From the cell containing the given text, extract its center point as (X, Y) coordinate. 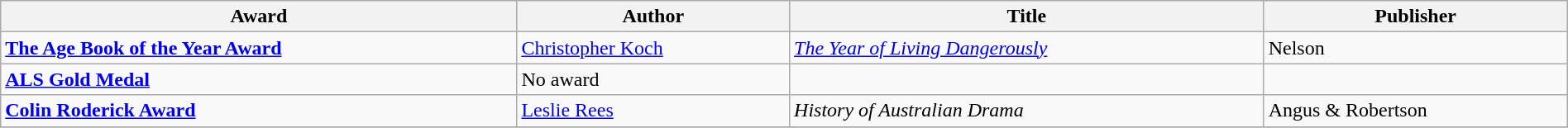
Author (653, 17)
Nelson (1416, 48)
Leslie Rees (653, 111)
Colin Roderick Award (259, 111)
ALS Gold Medal (259, 79)
No award (653, 79)
History of Australian Drama (1027, 111)
Publisher (1416, 17)
The Age Book of the Year Award (259, 48)
The Year of Living Dangerously (1027, 48)
Christopher Koch (653, 48)
Award (259, 17)
Title (1027, 17)
Angus & Robertson (1416, 111)
